Determine the (x, y) coordinate at the center of the cell enclosing the given text.  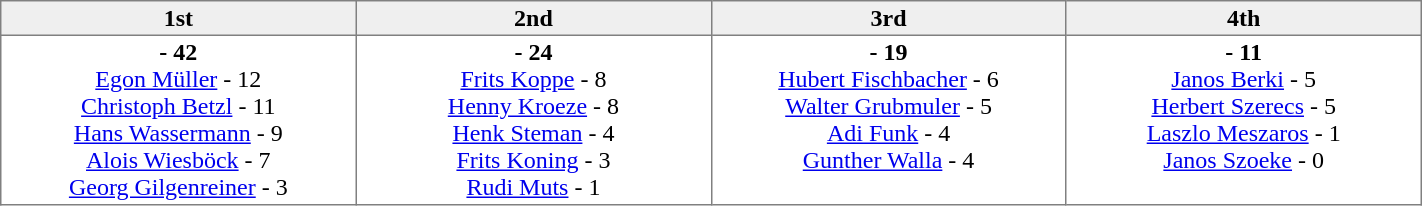
- 42Egon Müller - 12Christoph Betzl - 11Hans Wassermann - 9Alois Wiesböck - 7Georg Gilgenreiner - 3 (178, 120)
- 19Hubert Fischbacher - 6Walter Grubmuler - 5Adi Funk - 4Gunther Walla - 4 (888, 120)
- 11Janos Berki - 5Herbert Szerecs - 5Laszlo Meszaros - 1Janos Szoeke - 0 (1244, 120)
- 24Frits Koppe - 8Henny Kroeze - 8Henk Steman - 4Frits Koning - 3Rudi Muts - 1 (534, 120)
4th (1244, 18)
1st (178, 18)
3rd (888, 18)
2nd (534, 18)
